Determine the (x, y) coordinate at the center of the cell enclosing the given text.  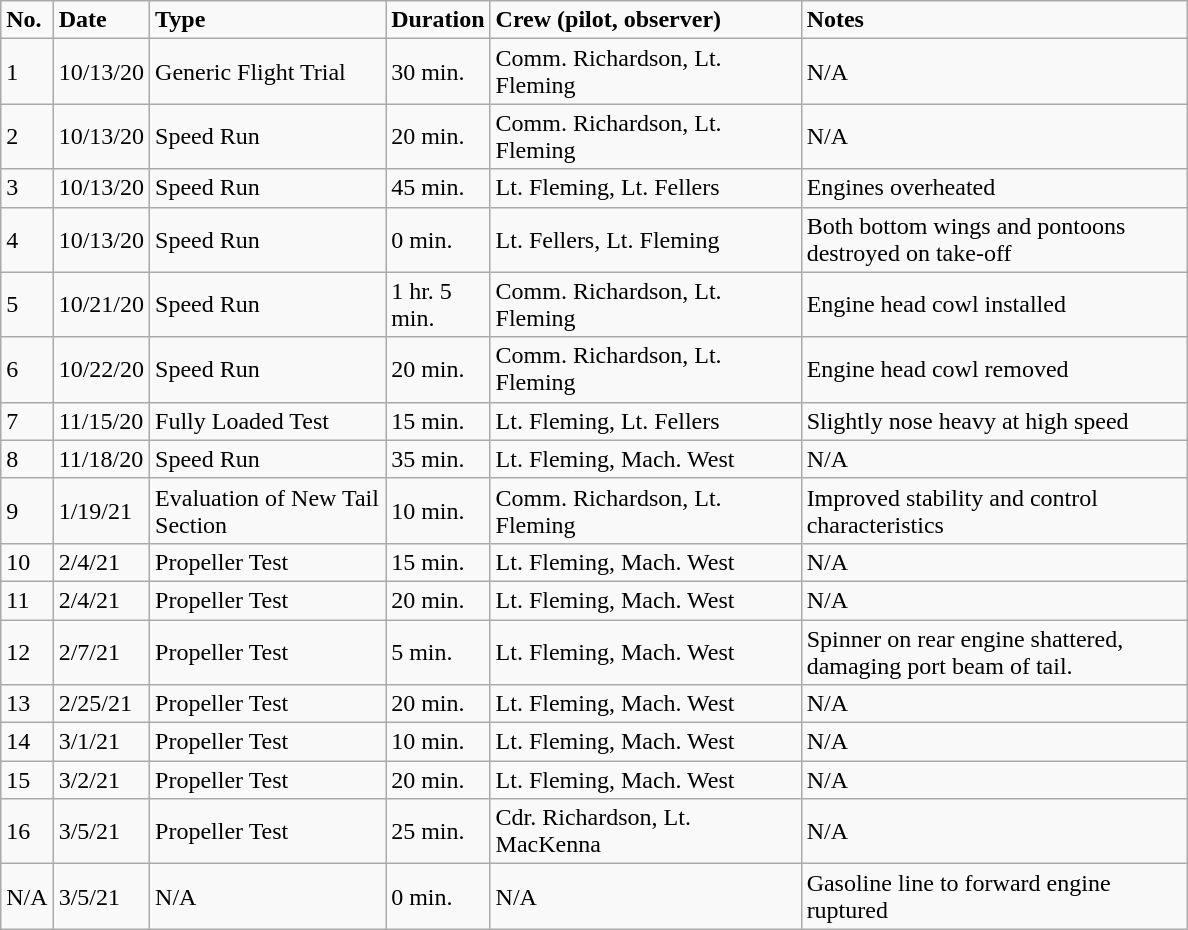
Lt. Fellers, Lt. Fleming (646, 240)
25 min. (438, 832)
Generic Flight Trial (268, 72)
Slightly nose heavy at high speed (994, 421)
30 min. (438, 72)
Gasoline line to forward engine ruptured (994, 896)
16 (27, 832)
Engine head cowl installed (994, 304)
Both bottom wings and pontoons destroyed on take-off (994, 240)
1 (27, 72)
14 (27, 742)
35 min. (438, 459)
2/25/21 (101, 704)
Improved stability and control characteristics (994, 510)
2 (27, 136)
5 (27, 304)
11/15/20 (101, 421)
Evaluation of New Tail Section (268, 510)
10/22/20 (101, 370)
9 (27, 510)
10/21/20 (101, 304)
2/7/21 (101, 652)
15 (27, 780)
No. (27, 20)
Engines overheated (994, 188)
11/18/20 (101, 459)
Crew (pilot, observer) (646, 20)
8 (27, 459)
6 (27, 370)
13 (27, 704)
45 min. (438, 188)
Cdr. Richardson, Lt. MacKenna (646, 832)
Duration (438, 20)
Engine head cowl removed (994, 370)
3/2/21 (101, 780)
11 (27, 600)
12 (27, 652)
Fully Loaded Test (268, 421)
7 (27, 421)
10 (27, 562)
Type (268, 20)
1/19/21 (101, 510)
3/1/21 (101, 742)
Date (101, 20)
5 min. (438, 652)
3 (27, 188)
Spinner on rear engine shattered, damaging port beam of tail. (994, 652)
Notes (994, 20)
1 hr. 5 min. (438, 304)
4 (27, 240)
